Extract the (x, y) coordinate from the center of the cell holding the provided text.  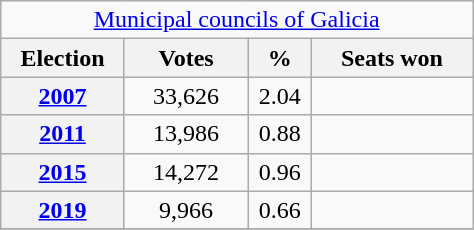
Votes (186, 58)
2007 (63, 96)
33,626 (186, 96)
0.96 (280, 172)
2015 (63, 172)
0.66 (280, 210)
0.88 (280, 134)
9,966 (186, 210)
2011 (63, 134)
Municipal councils of Galicia (237, 20)
14,272 (186, 172)
13,986 (186, 134)
2019 (63, 210)
Seats won (392, 58)
% (280, 58)
Election (63, 58)
2.04 (280, 96)
